For the text-containing cell, return its midpoint in (x, y) coordinate format. 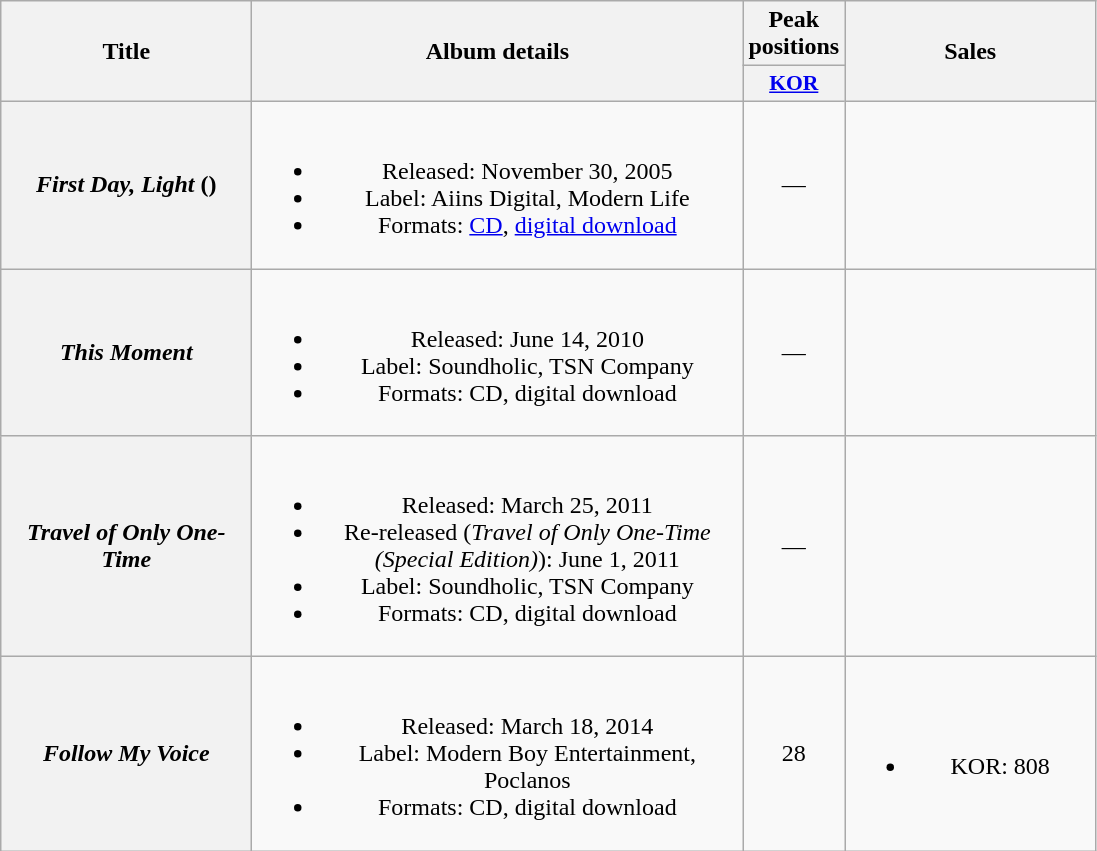
Released: June 14, 2010Label: Soundholic, TSN CompanyFormats: CD, digital download (498, 352)
Peakpositions (794, 34)
First Day, Light () (126, 184)
Album details (498, 52)
Released: March 18, 2014Label: Modern Boy Entertainment, PoclanosFormats: CD, digital download (498, 754)
28 (794, 754)
KOR (794, 84)
This Moment (126, 352)
Title (126, 52)
Travel of Only One-Time (126, 546)
Sales (970, 52)
Released: November 30, 2005Label: Aiins Digital, Modern LifeFormats: CD, digital download (498, 184)
KOR: 808 (970, 754)
Follow My Voice (126, 754)
